Output the (X, Y) coordinate of the center of the cell containing the given text.  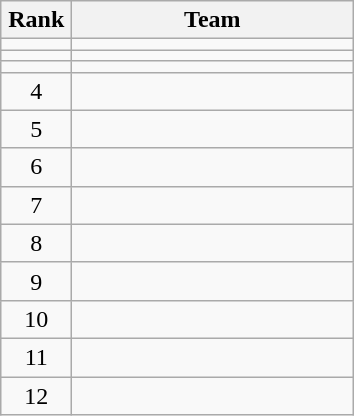
5 (36, 129)
Rank (36, 20)
Team (212, 20)
4 (36, 91)
8 (36, 243)
7 (36, 205)
9 (36, 281)
12 (36, 395)
11 (36, 357)
10 (36, 319)
6 (36, 167)
